Search for the cell housing the specified text and yield its [x, y] center coordinate. 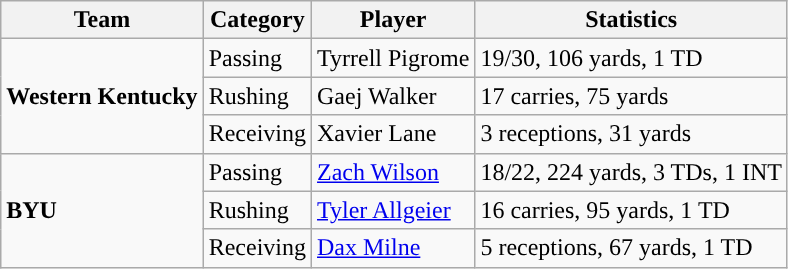
16 carries, 95 yards, 1 TD [632, 210]
Player [394, 20]
Team [102, 20]
Xavier Lane [394, 134]
Tyrrell Pigrome [394, 58]
Category [257, 20]
5 receptions, 67 yards, 1 TD [632, 248]
3 receptions, 31 yards [632, 134]
19/30, 106 yards, 1 TD [632, 58]
Dax Milne [394, 248]
Western Kentucky [102, 96]
Statistics [632, 20]
18/22, 224 yards, 3 TDs, 1 INT [632, 172]
17 carries, 75 yards [632, 96]
BYU [102, 210]
Gaej Walker [394, 96]
Zach Wilson [394, 172]
Tyler Allgeier [394, 210]
